Output the [x, y] coordinate of the center of the cell containing the given text.  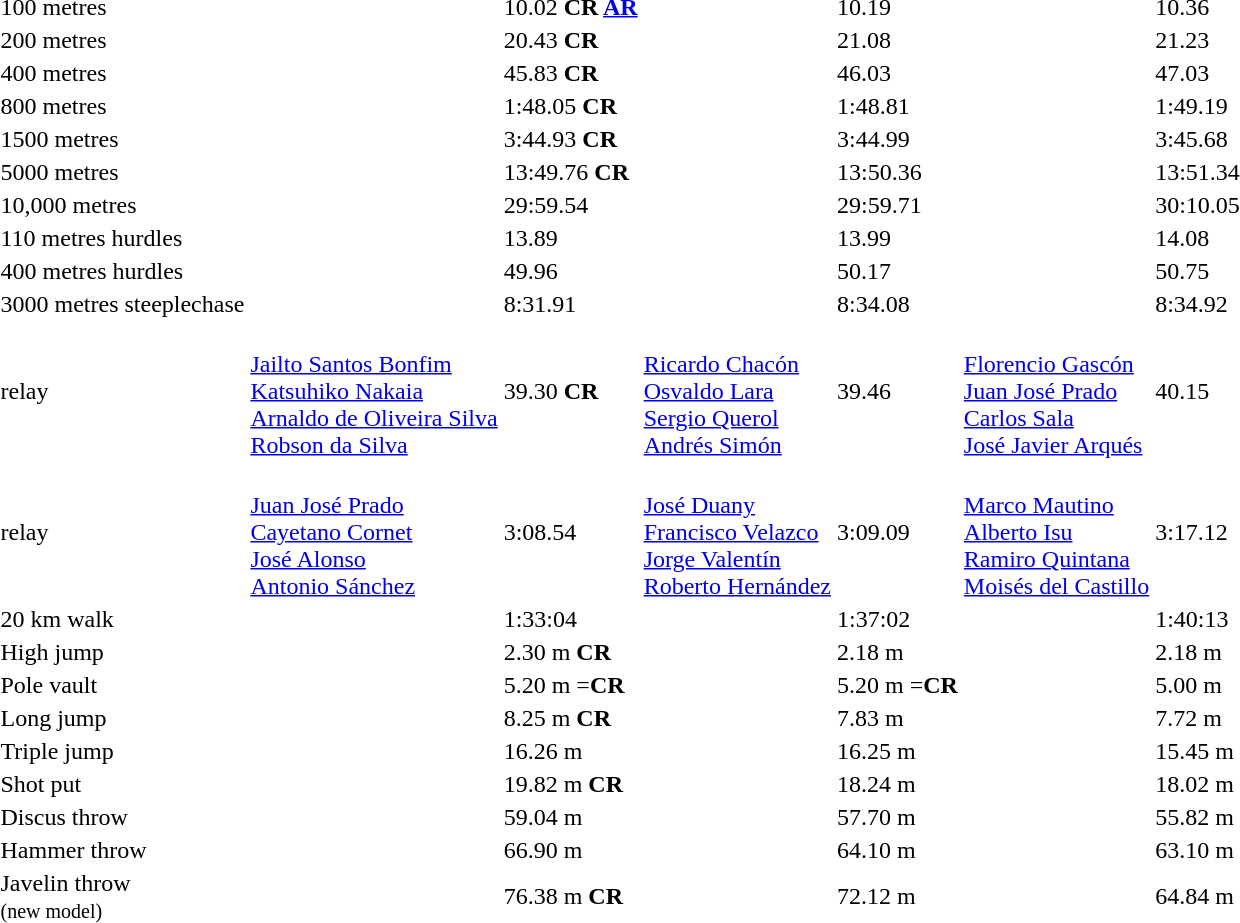
57.70 m [897, 817]
66.90 m [570, 850]
3:09.09 [897, 532]
13:49.76 CR [570, 172]
45.83 CR [570, 73]
1:33:04 [570, 619]
3:44.93 CR [570, 139]
16.26 m [570, 751]
3:08.54 [570, 532]
46.03 [897, 73]
13.99 [897, 238]
7.83 m [897, 718]
39.30 CR [570, 391]
59.04 m [570, 817]
13.89 [570, 238]
50.17 [897, 271]
2.18 m [897, 652]
Juan José PradoCayetano CornetJosé AlonsoAntonio Sánchez [374, 532]
29:59.71 [897, 205]
3:44.99 [897, 139]
16.25 m [897, 751]
19.82 m CR [570, 784]
Marco MautinoAlberto IsuRamiro QuintanaMoisés del Castillo [1056, 532]
21.08 [897, 40]
8:34.08 [897, 304]
8:31.91 [570, 304]
1:48.81 [897, 106]
José DuanyFrancisco VelazcoJorge ValentínRoberto Hernández [737, 532]
2.30 m CR [570, 652]
39.46 [897, 391]
20.43 CR [570, 40]
49.96 [570, 271]
29:59.54 [570, 205]
Jailto Santos BonfimKatsuhiko NakaiaArnaldo de Oliveira SilvaRobson da Silva [374, 391]
Ricardo ChacónOsvaldo LaraSergio QuerolAndrés Simón [737, 391]
13:50.36 [897, 172]
18.24 m [897, 784]
8.25 m CR [570, 718]
1:48.05 CR [570, 106]
64.10 m [897, 850]
1:37:02 [897, 619]
Florencio GascónJuan José PradoCarlos SalaJosé Javier Arqués [1056, 391]
